Scan for the cell matching the given text and deliver its [X, Y] coordinate at center. 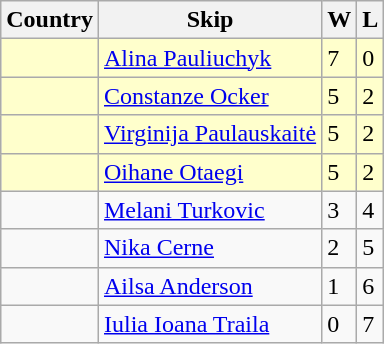
Virginija Paulauskaitė [210, 134]
Oihane Otaegi [210, 172]
L [370, 20]
4 [370, 210]
Melani Turkovic [210, 210]
Iulia Ioana Traila [210, 324]
Skip [210, 20]
Ailsa Anderson [210, 286]
Nika Cerne [210, 248]
W [340, 20]
6 [370, 286]
3 [340, 210]
1 [340, 286]
Country [50, 20]
Constanze Ocker [210, 96]
Alina Pauliuchyk [210, 58]
